Determine the (X, Y) coordinate at the center of the cell enclosing the given text.  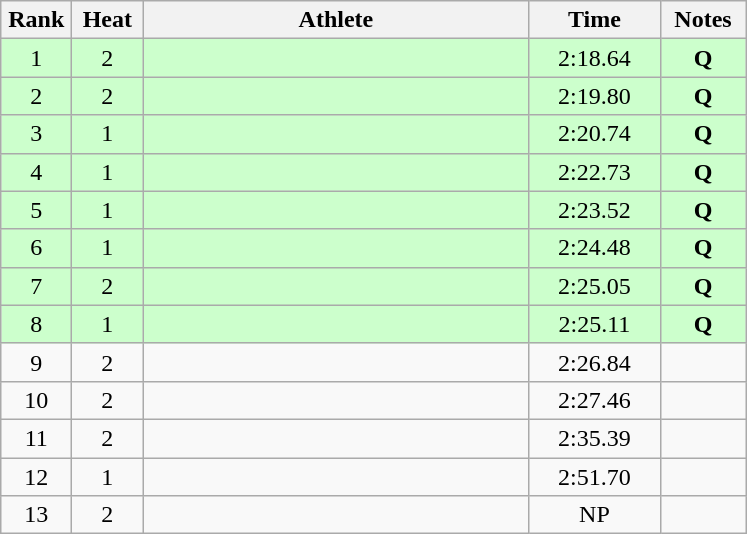
NP (594, 515)
2:23.52 (594, 210)
Rank (36, 20)
2:35.39 (594, 438)
5 (36, 210)
2:18.64 (594, 58)
2:25.11 (594, 324)
7 (36, 286)
3 (36, 134)
2:20.74 (594, 134)
2:24.48 (594, 248)
13 (36, 515)
10 (36, 400)
Athlete (336, 20)
2:25.05 (594, 286)
2:26.84 (594, 362)
8 (36, 324)
2:27.46 (594, 400)
11 (36, 438)
Time (594, 20)
2:19.80 (594, 96)
9 (36, 362)
4 (36, 172)
2:22.73 (594, 172)
Notes (703, 20)
12 (36, 477)
Heat (108, 20)
2:51.70 (594, 477)
6 (36, 248)
